Identify which cell holds the provided text, then report its [X, Y] central coordinate. 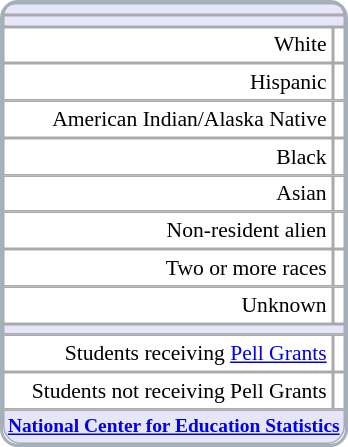
Black [168, 156]
Asian [168, 194]
Unknown [168, 304]
Students not receiving Pell Grants [168, 390]
Two or more races [168, 268]
Students receiving Pell Grants [168, 354]
Hispanic [168, 82]
National Center for Education Statistics [174, 426]
Non-resident alien [168, 230]
White [168, 44]
American Indian/Alaska Native [168, 118]
